Output the (x, y) coordinate of the center of the cell containing the given text.  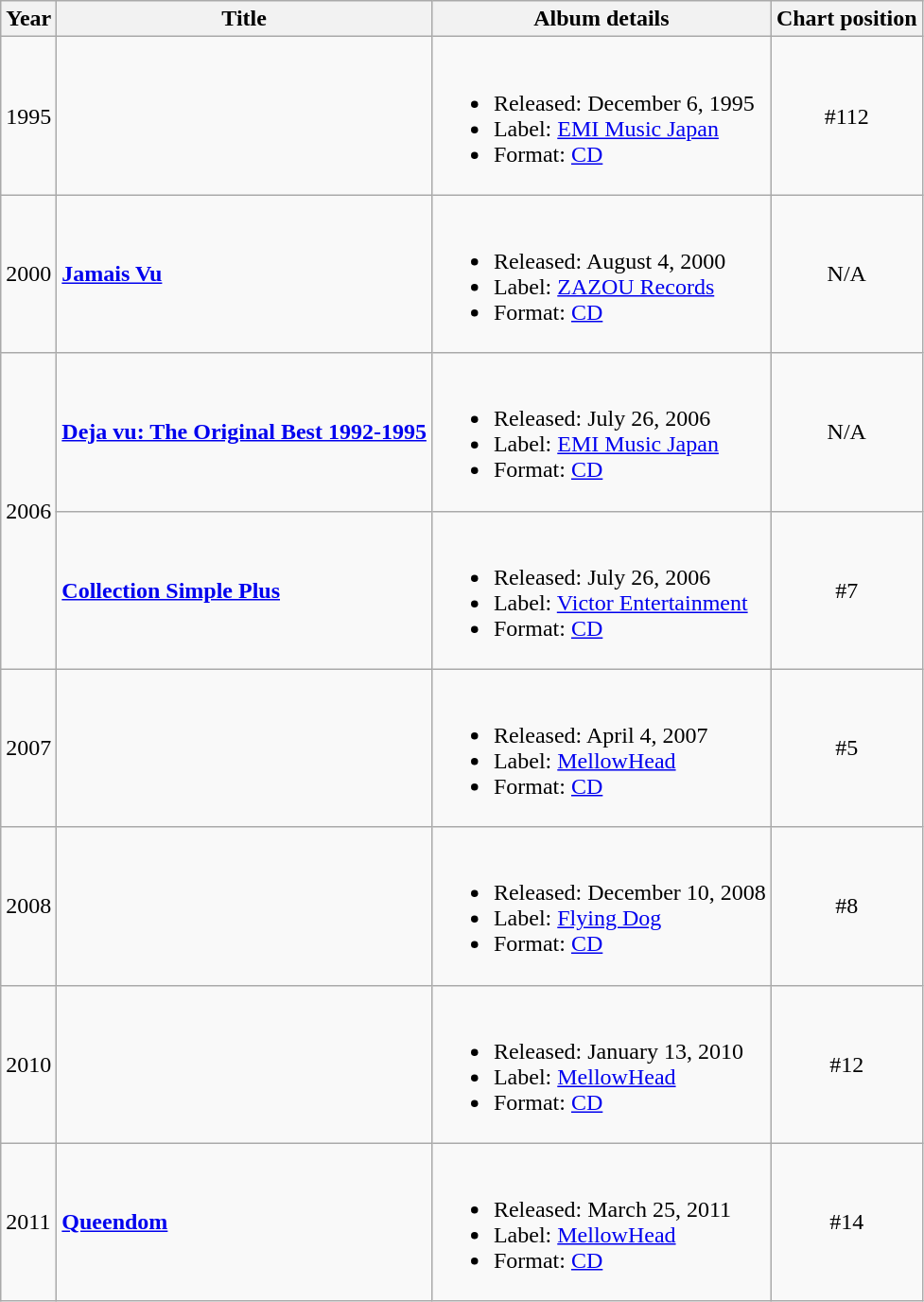
2011 (28, 1223)
Released: January 13, 2010Label: MellowHeadFormat: CD (601, 1064)
Released: December 6, 1995Label: EMI Music JapanFormat: CD (601, 115)
#8 (846, 906)
#7 (846, 590)
2006 (28, 511)
Released: March 25, 2011Label: MellowHeadFormat: CD (601, 1223)
Released: December 10, 2008Label: Flying DogFormat: CD (601, 906)
Year (28, 19)
Released: July 26, 2006Label: EMI Music JapanFormat: CD (601, 431)
Deja vu: The Original Best 1992-1995 (244, 431)
Title (244, 19)
Collection Simple Plus (244, 590)
Jamais Vu (244, 274)
#112 (846, 115)
Released: April 4, 2007Label: MellowHeadFormat: CD (601, 748)
2008 (28, 906)
#14 (846, 1223)
#12 (846, 1064)
Released: August 4, 2000Label: ZAZOU RecordsFormat: CD (601, 274)
1995 (28, 115)
2000 (28, 274)
Queendom (244, 1223)
#5 (846, 748)
Album details (601, 19)
Chart position (846, 19)
2007 (28, 748)
Released: July 26, 2006Label: Victor EntertainmentFormat: CD (601, 590)
2010 (28, 1064)
